Extract the [x, y] coordinate from the center of the cell holding the provided text.  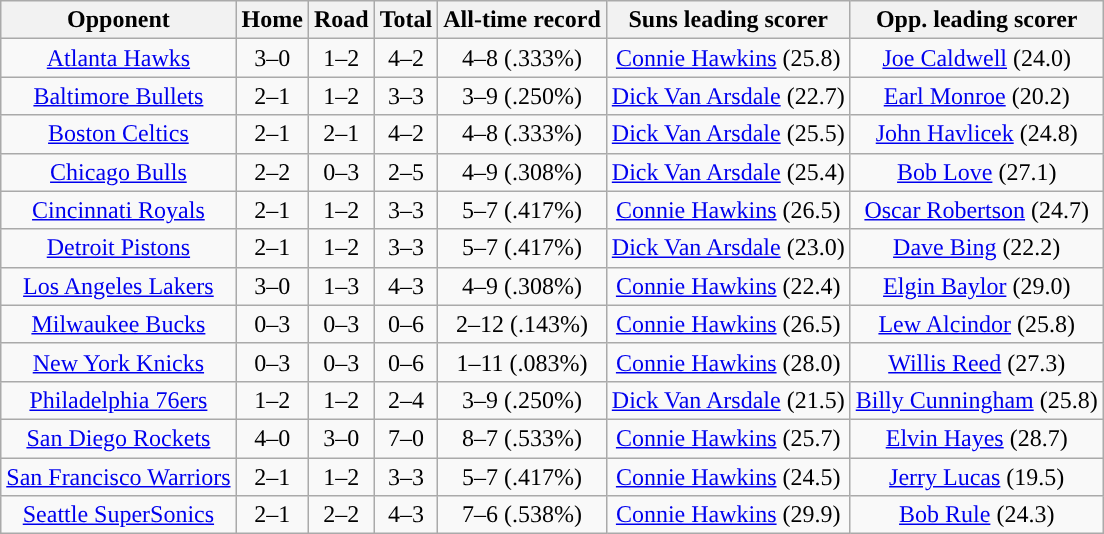
Dick Van Arsdale (21.5) [728, 400]
John Havlicek (24.8) [976, 134]
Opp. leading scorer [976, 20]
Elvin Hayes (28.7) [976, 438]
Jerry Lucas (19.5) [976, 477]
Connie Hawkins (29.9) [728, 515]
1–11 (.083%) [522, 362]
Home [272, 20]
Willis Reed (27.3) [976, 362]
7–6 (.538%) [522, 515]
Opponent [118, 20]
Philadelphia 76ers [118, 400]
Connie Hawkins (22.4) [728, 286]
Connie Hawkins (24.5) [728, 477]
Dick Van Arsdale (22.7) [728, 96]
2–5 [406, 172]
Boston Celtics [118, 134]
Dave Bing (22.2) [976, 248]
4–0 [272, 438]
7–0 [406, 438]
Atlanta Hawks [118, 58]
Elgin Baylor (29.0) [976, 286]
New York Knicks [118, 362]
1–3 [341, 286]
Detroit Pistons [118, 248]
San Diego Rockets [118, 438]
Suns leading scorer [728, 20]
Connie Hawkins (28.0) [728, 362]
Connie Hawkins (25.7) [728, 438]
Connie Hawkins (25.8) [728, 58]
Dick Van Arsdale (25.4) [728, 172]
Billy Cunningham (25.8) [976, 400]
Milwaukee Bucks [118, 324]
Chicago Bulls [118, 172]
2–4 [406, 400]
Bob Rule (24.3) [976, 515]
8–7 (.533%) [522, 438]
Bob Love (27.1) [976, 172]
Total [406, 20]
Joe Caldwell (24.0) [976, 58]
2–12 (.143%) [522, 324]
Baltimore Bullets [118, 96]
Road [341, 20]
Cincinnati Royals [118, 210]
San Francisco Warriors [118, 477]
Dick Van Arsdale (25.5) [728, 134]
Earl Monroe (20.2) [976, 96]
Oscar Robertson (24.7) [976, 210]
Lew Alcindor (25.8) [976, 324]
Dick Van Arsdale (23.0) [728, 248]
Seattle SuperSonics [118, 515]
Los Angeles Lakers [118, 286]
All-time record [522, 20]
